Return the (x, y) coordinate for the center point of the cell that contains the specified text.  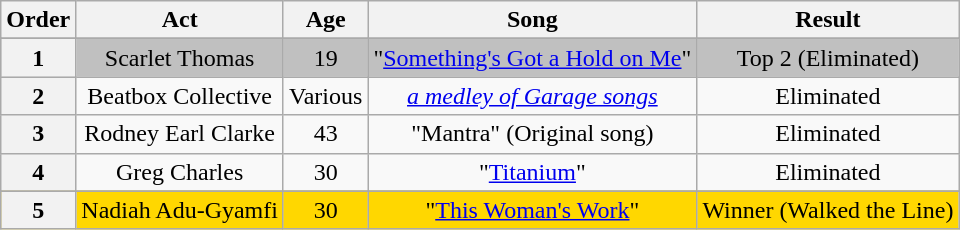
Order (38, 20)
2 (38, 96)
19 (325, 58)
"Titanium" (532, 172)
43 (325, 134)
Age (325, 20)
1 (38, 58)
Winner (Walked the Line) (828, 210)
"Mantra" (Original song) (532, 134)
Rodney Earl Clarke (180, 134)
3 (38, 134)
Scarlet Thomas (180, 58)
Act (180, 20)
5 (38, 210)
Top 2 (Eliminated) (828, 58)
Greg Charles (180, 172)
Result (828, 20)
Nadiah Adu-Gyamfi (180, 210)
"Something's Got a Hold on Me" (532, 58)
a medley of Garage songs (532, 96)
"This Woman's Work" (532, 210)
4 (38, 172)
Beatbox Collective (180, 96)
Various (325, 96)
Song (532, 20)
